Locate the cell with the specified text and output its [X, Y] center coordinate. 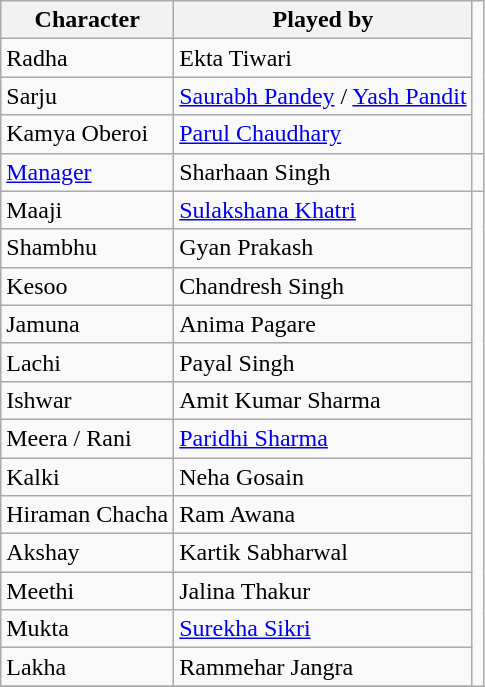
Neha Gosain [323, 477]
Gyan Prakash [323, 248]
Kalki [88, 477]
Ekta Tiwari [323, 58]
Anima Pagare [323, 324]
Saurabh Pandey / Yash Pandit [323, 96]
Shambhu [88, 248]
Character [88, 20]
Kamya Oberoi [88, 134]
Ram Awana [323, 515]
Kesoo [88, 286]
Paridhi Sharma [323, 438]
Akshay [88, 553]
Sulakshana Khatri [323, 210]
Kartik Sabharwal [323, 553]
Jalina Thakur [323, 591]
Radha [88, 58]
Maaji [88, 210]
Parul Chaudhary [323, 134]
Lakha [88, 667]
Sharhaan Singh [323, 172]
Surekha Sikri [323, 629]
Hiraman Chacha [88, 515]
Played by [323, 20]
Mukta [88, 629]
Payal Singh [323, 362]
Ishwar [88, 400]
Meera / Rani [88, 438]
Jamuna [88, 324]
Rammehar Jangra [323, 667]
Meethi [88, 591]
Sarju [88, 96]
Manager [88, 172]
Chandresh Singh [323, 286]
Lachi [88, 362]
Amit Kumar Sharma [323, 400]
